Capture the cell that displays the provided text and extract its (x, y) central coordinate. 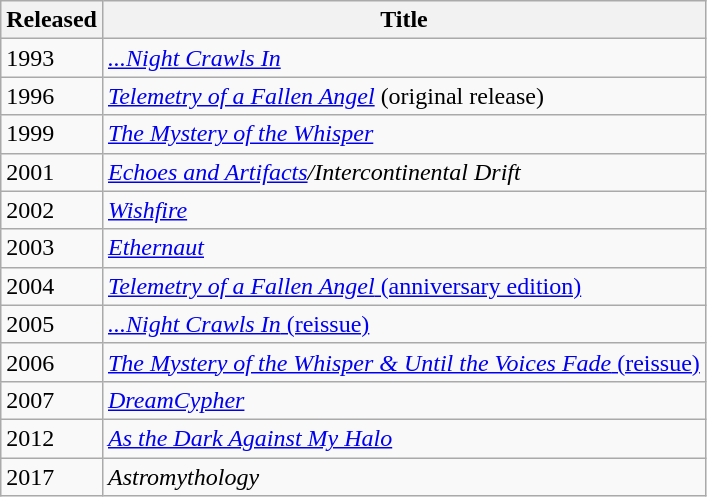
2012 (52, 438)
Telemetry of a Fallen Angel (original release) (404, 96)
...Night Crawls In (reissue) (404, 324)
1999 (52, 134)
Telemetry of a Fallen Angel (anniversary edition) (404, 286)
1993 (52, 58)
Title (404, 20)
2005 (52, 324)
2017 (52, 477)
2004 (52, 286)
Ethernaut (404, 248)
Echoes and Artifacts/Intercontinental Drift (404, 172)
2002 (52, 210)
Astromythology (404, 477)
2006 (52, 362)
The Mystery of the Whisper (404, 134)
The Mystery of the Whisper & Until the Voices Fade (reissue) (404, 362)
...Night Crawls In (404, 58)
As the Dark Against My Halo (404, 438)
Wishfire (404, 210)
2003 (52, 248)
2007 (52, 400)
DreamCypher (404, 400)
Released (52, 20)
1996 (52, 96)
2001 (52, 172)
